Determine the (x, y) coordinate at the center of the cell enclosing the given text.  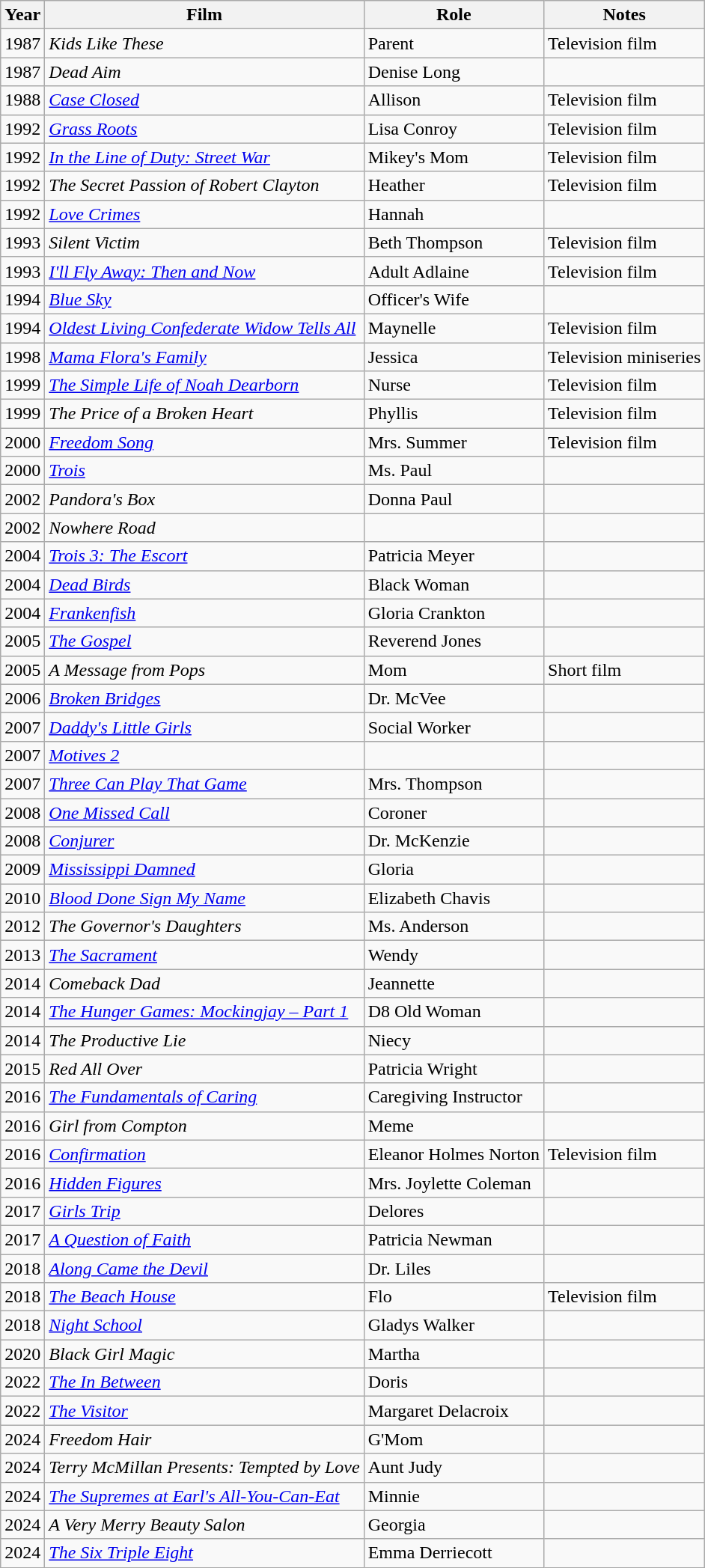
Margaret Delacroix (454, 1411)
Grass Roots (204, 129)
Maynelle (454, 328)
Pandora's Box (204, 499)
2010 (22, 898)
Conjurer (204, 841)
Doris (454, 1382)
Dead Aim (204, 72)
Patricia Meyer (454, 556)
2012 (22, 927)
Kids Like These (204, 43)
Nowhere Road (204, 528)
Terry McMillan Presents: Tempted by Love (204, 1468)
The Simple Life of Noah Dearborn (204, 385)
The Visitor (204, 1411)
Phyllis (454, 414)
A Very Merry Beauty Salon (204, 1525)
Motives 2 (204, 755)
Short film (624, 670)
Black Girl Magic (204, 1354)
Love Crimes (204, 214)
Oldest Living Confederate Widow Tells All (204, 328)
The Fundamentals of Caring (204, 1097)
Three Can Play That Game (204, 784)
Notes (624, 15)
1998 (22, 357)
Mrs. Thompson (454, 784)
The Governor's Daughters (204, 927)
The Gospel (204, 641)
Daddy's Little Girls (204, 727)
G'Mom (454, 1439)
Broken Bridges (204, 698)
Dr. McKenzie (454, 841)
Trois (204, 471)
Jessica (454, 357)
The Sacrament (204, 955)
Parent (454, 43)
Adult Adlaine (454, 271)
Coroner (454, 812)
The Price of a Broken Heart (204, 414)
Year (22, 15)
Confirmation (204, 1154)
A Message from Pops (204, 670)
Film (204, 15)
Jeannette (454, 983)
Red All Over (204, 1069)
Eleanor Holmes Norton (454, 1154)
Patricia Newman (454, 1239)
Denise Long (454, 72)
2006 (22, 698)
The In Between (204, 1382)
Emma Derriecott (454, 1553)
Gladys Walker (454, 1326)
Freedom Hair (204, 1439)
Role (454, 15)
Ms. Paul (454, 471)
Reverend Jones (454, 641)
The Beach House (204, 1297)
Silent Victim (204, 242)
Case Closed (204, 100)
Along Came the Devil (204, 1269)
2015 (22, 1069)
The Productive Lie (204, 1040)
Dead Birds (204, 585)
Blue Sky (204, 299)
Hannah (454, 214)
The Hunger Games: Mockingjay – Part 1 (204, 1012)
Mrs. Joylette Coleman (454, 1183)
Flo (454, 1297)
Blood Done Sign My Name (204, 898)
I'll Fly Away: Then and Now (204, 271)
The Six Triple Eight (204, 1553)
Niecy (454, 1040)
1988 (22, 100)
Martha (454, 1354)
Delores (454, 1211)
Officer's Wife (454, 299)
Hidden Figures (204, 1183)
Mikey's Mom (454, 157)
Freedom Song (204, 442)
Beth Thompson (454, 242)
Heather (454, 186)
Gloria Crankton (454, 613)
Nurse (454, 385)
Girls Trip (204, 1211)
Trois 3: The Escort (204, 556)
Mom (454, 670)
Black Woman (454, 585)
The Supremes at Earl's All-You-Can-Eat (204, 1496)
Comeback Dad (204, 983)
Dr. Liles (454, 1269)
Gloria (454, 870)
Night School (204, 1326)
D8 Old Woman (454, 1012)
2009 (22, 870)
Donna Paul (454, 499)
Elizabeth Chavis (454, 898)
Mama Flora's Family (204, 357)
Social Worker (454, 727)
Patricia Wright (454, 1069)
Frankenfish (204, 613)
In the Line of Duty: Street War (204, 157)
Wendy (454, 955)
A Question of Faith (204, 1239)
2020 (22, 1354)
Lisa Conroy (454, 129)
Georgia (454, 1525)
Allison (454, 100)
Ms. Anderson (454, 927)
The Secret Passion of Robert Clayton (204, 186)
Dr. McVee (454, 698)
Mississippi Damned (204, 870)
Caregiving Instructor (454, 1097)
Girl from Compton (204, 1126)
Meme (454, 1126)
Minnie (454, 1496)
Television miniseries (624, 357)
2013 (22, 955)
Aunt Judy (454, 1468)
One Missed Call (204, 812)
Mrs. Summer (454, 442)
